Find where the given text appears and provide that cell's center as [x, y] coordinate. 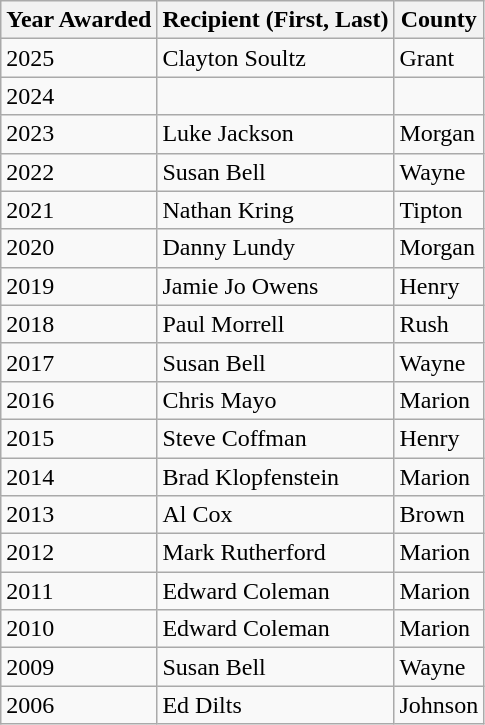
Steve Coffman [276, 438]
2023 [79, 134]
2018 [79, 324]
2025 [79, 58]
Danny Lundy [276, 248]
Year Awarded [79, 20]
2021 [79, 210]
2012 [79, 553]
2009 [79, 667]
2022 [79, 172]
Chris Mayo [276, 400]
Brown [439, 515]
2006 [79, 705]
2014 [79, 477]
2010 [79, 629]
2017 [79, 362]
2020 [79, 248]
Johnson [439, 705]
Jamie Jo Owens [276, 286]
Nathan Kring [276, 210]
Paul Morrell [276, 324]
2016 [79, 400]
County [439, 20]
Tipton [439, 210]
Rush [439, 324]
Ed Dilts [276, 705]
2024 [79, 96]
2013 [79, 515]
Al Cox [276, 515]
Mark Rutherford [276, 553]
2011 [79, 591]
2015 [79, 438]
Luke Jackson [276, 134]
Recipient (First, Last) [276, 20]
Clayton Soultz [276, 58]
Grant [439, 58]
2019 [79, 286]
Brad Klopfenstein [276, 477]
